Detect which cell encompasses the target text, then output its (x, y) center coordinate. 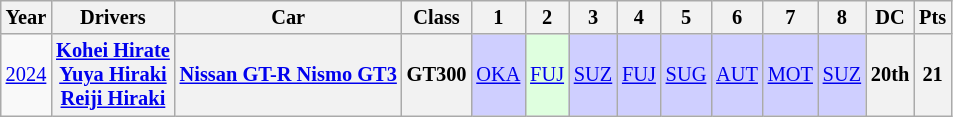
1 (498, 17)
Drivers (112, 17)
Nissan GT-R Nismo GT3 (288, 75)
4 (639, 17)
20th (890, 75)
Class (437, 17)
7 (790, 17)
2024 (26, 75)
Year (26, 17)
21 (932, 75)
SUG (686, 75)
MOT (790, 75)
3 (593, 17)
2 (547, 17)
OKA (498, 75)
GT300 (437, 75)
8 (842, 17)
6 (737, 17)
Kohei Hirate Yuya Hiraki Reiji Hiraki (112, 75)
DC (890, 17)
Car (288, 17)
5 (686, 17)
Pts (932, 17)
AUT (737, 75)
